Determine the [x, y] coordinate at the center of the cell enclosing the given text.  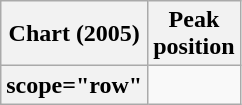
Peakposition [194, 34]
Chart (2005) [74, 34]
scope="row" [74, 85]
